Scan for the cell matching the given text and deliver its [X, Y] coordinate at center. 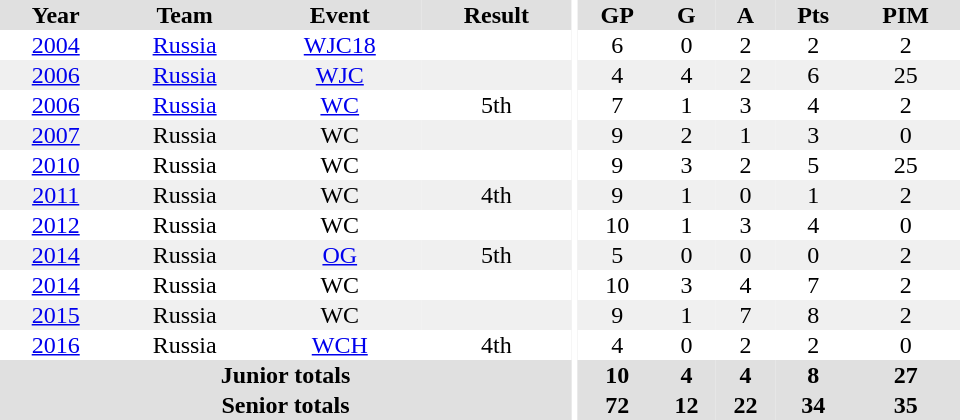
27 [906, 375]
2010 [56, 165]
Event [340, 15]
2004 [56, 45]
2007 [56, 135]
2016 [56, 345]
2015 [56, 315]
Result [496, 15]
OG [340, 255]
WJC [340, 75]
72 [618, 405]
22 [746, 405]
PIM [906, 15]
12 [686, 405]
2012 [56, 225]
Pts [813, 15]
WCH [340, 345]
35 [906, 405]
G [686, 15]
Junior totals [286, 375]
Year [56, 15]
A [746, 15]
Team [184, 15]
34 [813, 405]
Senior totals [286, 405]
2011 [56, 195]
WJC18 [340, 45]
GP [618, 15]
